Extract the (x, y) coordinate from the center of the cell holding the provided text.  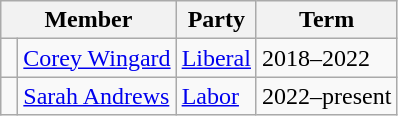
Term (326, 20)
Member (88, 20)
Liberal (216, 58)
Party (216, 20)
Corey Wingard (97, 58)
Labor (216, 96)
2018–2022 (326, 58)
Sarah Andrews (97, 96)
2022–present (326, 96)
